Return [x, y] of the center of cell containing provided text 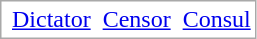
Dictator [51, 19]
Censor [136, 19]
Consul [216, 19]
